For the text-containing cell, return its midpoint in [x, y] coordinate format. 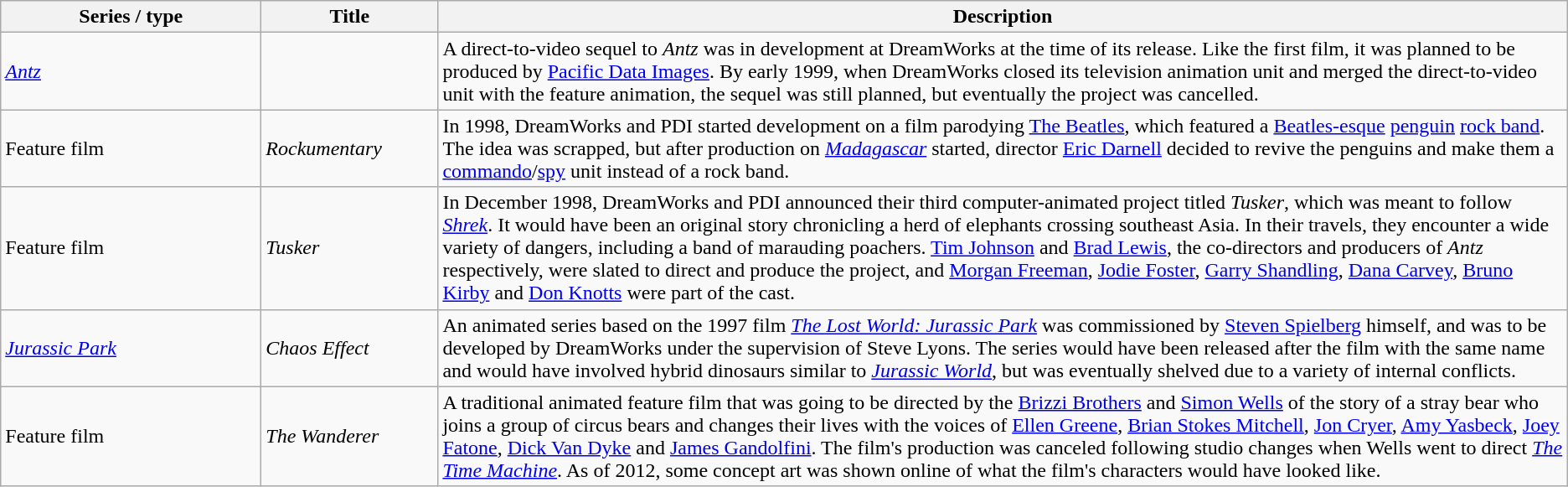
Antz [131, 71]
Series / type [131, 17]
Chaos Effect [350, 348]
The Wanderer [350, 436]
Tusker [350, 248]
Title [350, 17]
Description [1003, 17]
Rockumentary [350, 148]
Jurassic Park [131, 348]
